For the text-containing cell, return its midpoint in [X, Y] coordinate format. 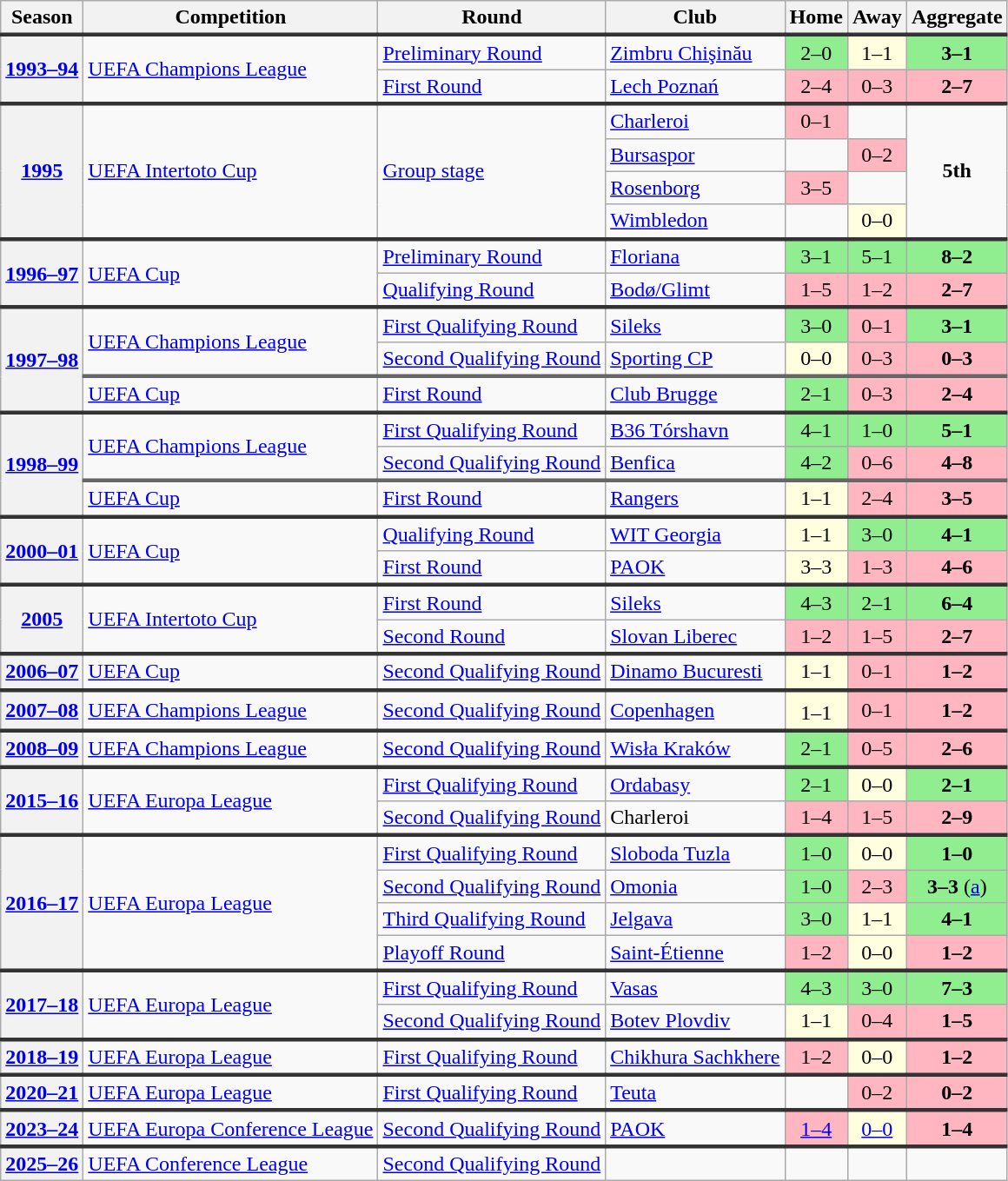
Away [877, 18]
Benfica [695, 464]
2–3 [877, 886]
Playoff Round [492, 953]
2007–08 [42, 711]
2015–16 [42, 801]
Dinamo Bucuresti [695, 671]
Wisła Kraków [695, 749]
2017–18 [42, 1005]
Season [42, 18]
Vasas [695, 987]
Botev Plovdiv [695, 1022]
2005 [42, 619]
Rosenborg [695, 188]
Chikhura Sachkhere [695, 1057]
2008–09 [42, 749]
1–3 [877, 568]
2–9 [957, 819]
1997–98 [42, 360]
Bodø/Glimt [695, 290]
1993–94 [42, 70]
Competition [231, 18]
Saint-Étienne [695, 953]
2016–17 [42, 902]
7–3 [957, 987]
0–4 [877, 1022]
Round [492, 18]
0–6 [877, 464]
Bursaspor [695, 155]
Lech Poznań [695, 87]
Ordabasy [695, 784]
1998–99 [42, 464]
Group stage [492, 170]
1996–97 [42, 273]
Slovan Liberec [695, 637]
B36 Tórshavn [695, 429]
Second Round [492, 637]
Wimbledon [695, 222]
Aggregate [957, 18]
UEFA Europa Conference League [231, 1128]
2–0 [816, 52]
1995 [42, 170]
2025–26 [42, 1164]
2000–01 [42, 551]
8–2 [957, 256]
5th [957, 170]
0–5 [877, 749]
3–3 (a) [957, 886]
6–4 [957, 602]
2006–07 [42, 671]
Club Brugge [695, 395]
2–6 [957, 749]
Copenhagen [695, 711]
Zimbru Chişinău [695, 52]
4–2 [816, 464]
4–8 [957, 464]
Sporting CP [695, 359]
Omonia [695, 886]
Teuta [695, 1093]
Third Qualifying Round [492, 919]
3–3 [816, 568]
UEFA Conference League [231, 1164]
Club [695, 18]
2018–19 [42, 1057]
Home [816, 18]
2020–21 [42, 1093]
4–6 [957, 568]
Sloboda Tuzla [695, 853]
Jelgava [695, 919]
2023–24 [42, 1128]
Floriana [695, 256]
WIT Georgia [695, 534]
Rangers [695, 499]
